Output the [x, y] coordinate of the center of the cell containing the given text.  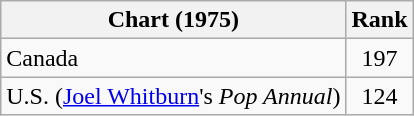
Canada [174, 58]
124 [380, 96]
U.S. (Joel Whitburn's Pop Annual) [174, 96]
197 [380, 58]
Rank [380, 20]
Chart (1975) [174, 20]
